From the cell containing the given text, extract its center point as (x, y) coordinate. 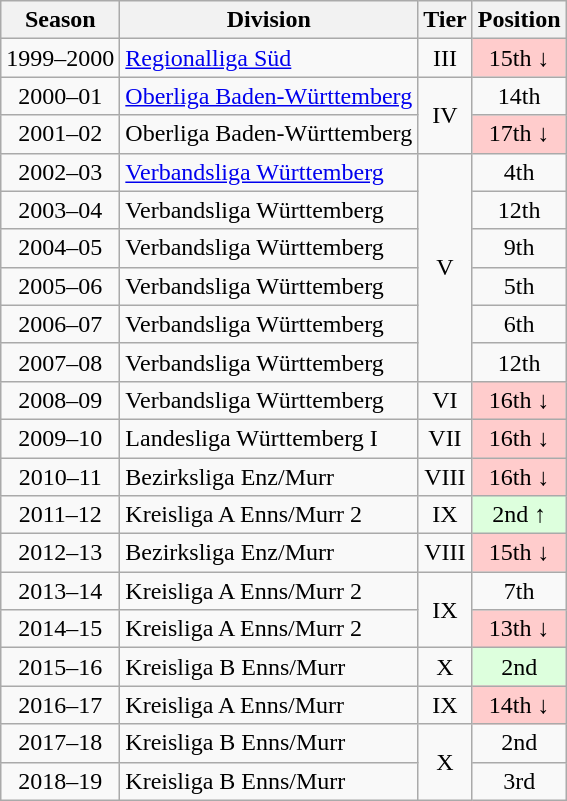
Kreisliga A Enns/Murr (269, 705)
2005–06 (60, 286)
4th (519, 172)
3rd (519, 781)
Position (519, 20)
2006–07 (60, 324)
2011–12 (60, 515)
2018–19 (60, 781)
2014–15 (60, 629)
2007–08 (60, 362)
2004–05 (60, 248)
2015–16 (60, 667)
7th (519, 591)
2001–02 (60, 134)
6th (519, 324)
Landesliga Württemberg I (269, 438)
VII (446, 438)
13th ↓ (519, 629)
14th ↓ (519, 705)
VI (446, 400)
2012–13 (60, 553)
Division (269, 20)
14th (519, 96)
2003–04 (60, 210)
9th (519, 248)
2008–09 (60, 400)
2002–03 (60, 172)
2009–10 (60, 438)
2013–14 (60, 591)
2010–11 (60, 477)
IV (446, 115)
V (446, 267)
17th ↓ (519, 134)
Season (60, 20)
2nd ↑ (519, 515)
5th (519, 286)
Regionalliga Süd (269, 58)
1999–2000 (60, 58)
III (446, 58)
2016–17 (60, 705)
2017–18 (60, 743)
Tier (446, 20)
2000–01 (60, 96)
